Output the (x, y) coordinate of the center of the cell containing the given text.  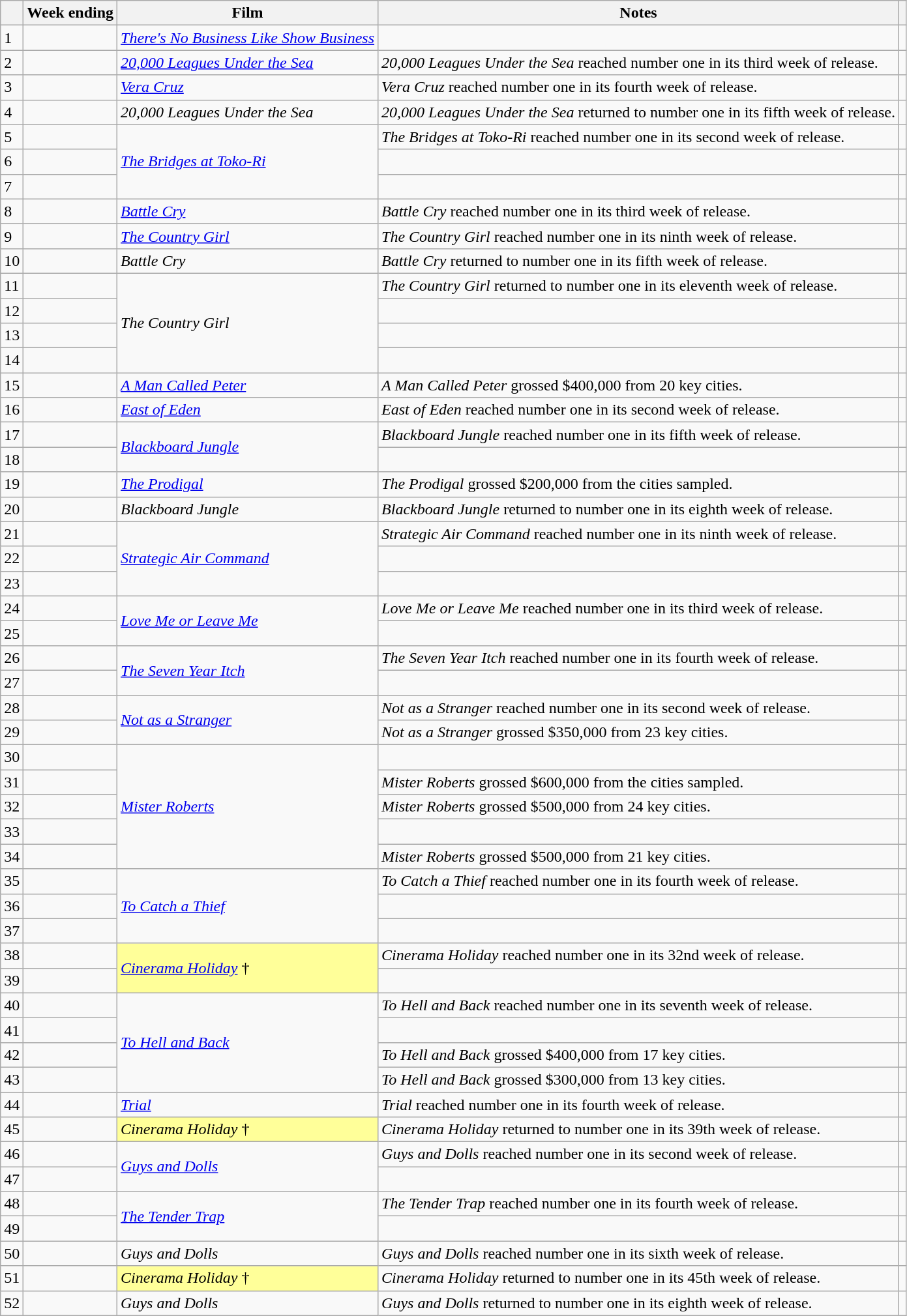
22 (12, 559)
48 (12, 1204)
Blackboard Jungle reached number one in its fifth week of release. (639, 435)
25 (12, 633)
46 (12, 1154)
Love Me or Leave Me reached number one in its third week of release. (639, 608)
9 (12, 236)
47 (12, 1179)
Blackboard Jungle returned to number one in its eighth week of release. (639, 509)
36 (12, 906)
To Catch a Thief (248, 906)
To Hell and Back grossed $400,000 from 17 key cities. (639, 1055)
Not as a Stranger grossed $350,000 from 23 key cities. (639, 733)
52 (12, 1303)
East of Eden (248, 410)
41 (12, 1030)
Guys and Dolls returned to number one in its eighth week of release. (639, 1303)
28 (12, 707)
20 (12, 509)
1 (12, 38)
Strategic Air Command (248, 559)
8 (12, 211)
Cinerama Holiday reached number one in its 32nd week of release. (639, 956)
Not as a Stranger reached number one in its second week of release. (639, 707)
4 (12, 112)
17 (12, 435)
21 (12, 534)
Cinerama Holiday returned to number one in its 45th week of release. (639, 1278)
Cinerama Holiday returned to number one in its 39th week of release. (639, 1130)
51 (12, 1278)
Vera Cruz (248, 87)
The Prodigal (248, 484)
Mister Roberts grossed $500,000 from 21 key cities. (639, 856)
27 (12, 682)
Mister Roberts grossed $500,000 from 24 key cities. (639, 807)
49 (12, 1229)
The Tender Trap (248, 1216)
Notes (639, 13)
42 (12, 1055)
Mister Roberts (248, 807)
12 (12, 311)
Film (248, 13)
20,000 Leagues Under the Sea returned to number one in its fifth week of release. (639, 112)
The Seven Year Itch (248, 670)
44 (12, 1105)
34 (12, 856)
The Country Girl reached number one in its ninth week of release. (639, 236)
30 (12, 757)
Guys and Dolls reached number one in its second week of release. (639, 1154)
Strategic Air Command reached number one in its ninth week of release. (639, 534)
Battle Cry returned to number one in its fifth week of release. (639, 261)
Battle Cry reached number one in its third week of release. (639, 211)
There's No Business Like Show Business (248, 38)
45 (12, 1130)
38 (12, 956)
11 (12, 285)
19 (12, 484)
26 (12, 658)
Trial reached number one in its fourth week of release. (639, 1105)
10 (12, 261)
The Tender Trap reached number one in its fourth week of release. (639, 1204)
The Bridges at Toko-Ri reached number one in its second week of release. (639, 137)
5 (12, 137)
To Hell and Back grossed $300,000 from 13 key cities. (639, 1079)
The Prodigal grossed $200,000 from the cities sampled. (639, 484)
24 (12, 608)
Mister Roberts grossed $600,000 from the cities sampled. (639, 782)
50 (12, 1253)
To Hell and Back (248, 1042)
Week ending (70, 13)
6 (12, 162)
35 (12, 881)
31 (12, 782)
14 (12, 360)
37 (12, 931)
A Man Called Peter (248, 385)
Not as a Stranger (248, 720)
The Country Girl returned to number one in its eleventh week of release. (639, 285)
18 (12, 460)
32 (12, 807)
16 (12, 410)
Guys and Dolls reached number one in its sixth week of release. (639, 1253)
20,000 Leagues Under the Sea reached number one in its third week of release. (639, 63)
39 (12, 980)
7 (12, 186)
13 (12, 336)
2 (12, 63)
Vera Cruz reached number one in its fourth week of release. (639, 87)
3 (12, 87)
East of Eden reached number one in its second week of release. (639, 410)
To Catch a Thief reached number one in its fourth week of release. (639, 881)
40 (12, 1005)
29 (12, 733)
To Hell and Back reached number one in its seventh week of release. (639, 1005)
Trial (248, 1105)
The Seven Year Itch reached number one in its fourth week of release. (639, 658)
Love Me or Leave Me (248, 621)
43 (12, 1079)
A Man Called Peter grossed $400,000 from 20 key cities. (639, 385)
The Bridges at Toko-Ri (248, 162)
33 (12, 832)
15 (12, 385)
23 (12, 583)
